Pinpoint the cell where the given text exists, returning its (X, Y) midpoint coordinate. 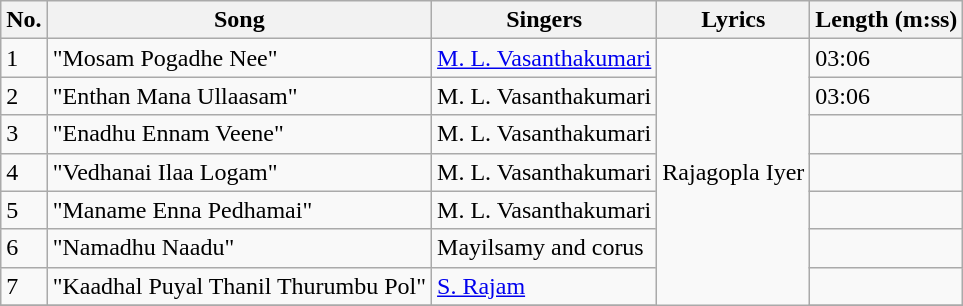
Singers (544, 20)
Song (239, 20)
S. Rajam (544, 286)
Rajagopla Iyer (734, 172)
3 (24, 134)
2 (24, 96)
"Kaadhal Puyal Thanil Thurumbu Pol" (239, 286)
No. (24, 20)
Mayilsamy and corus (544, 248)
6 (24, 248)
"Maname Enna Pedhamai" (239, 210)
1 (24, 58)
Length (m:ss) (886, 20)
"Namadhu Naadu" (239, 248)
7 (24, 286)
4 (24, 172)
"Enadhu Ennam Veene" (239, 134)
5 (24, 210)
"Enthan Mana Ullaasam" (239, 96)
Lyrics (734, 20)
"Mosam Pogadhe Nee" (239, 58)
"Vedhanai Ilaa Logam" (239, 172)
